Find where the given text appears and provide that cell's center as [x, y] coordinate. 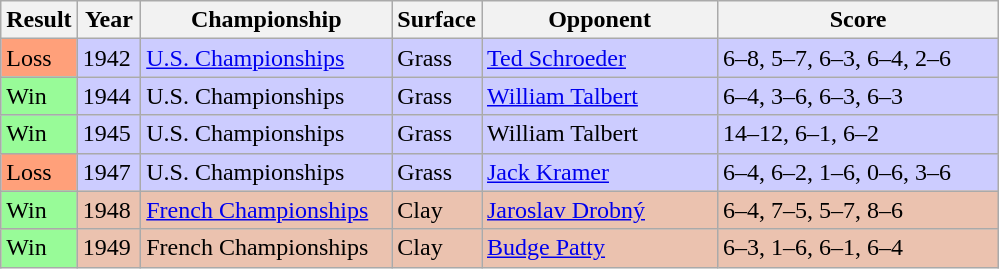
6–4, 6–2, 1–6, 0–6, 3–6 [858, 172]
1949 [109, 248]
14–12, 6–1, 6–2 [858, 134]
1947 [109, 172]
6–3, 1–6, 6–1, 6–4 [858, 248]
1945 [109, 134]
6–4, 3–6, 6–3, 6–3 [858, 96]
6–4, 7–5, 5–7, 8–6 [858, 210]
Ted Schroeder [600, 58]
Surface [437, 20]
Result [39, 20]
Score [858, 20]
Year [109, 20]
Championship [266, 20]
6–8, 5–7, 6–3, 6–4, 2–6 [858, 58]
Jack Kramer [600, 172]
Opponent [600, 20]
Budge Patty [600, 248]
1944 [109, 96]
1942 [109, 58]
Jaroslav Drobný [600, 210]
1948 [109, 210]
